From the cell containing the given text, extract its center point as (X, Y) coordinate. 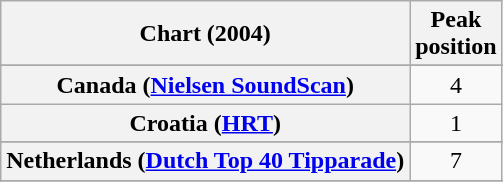
Netherlands (Dutch Top 40 Tipparade) (206, 161)
Chart (2004) (206, 34)
Croatia (HRT) (206, 123)
Canada (Nielsen SoundScan) (206, 85)
1 (456, 123)
4 (456, 85)
Peakposition (456, 34)
7 (456, 161)
